From the cell containing the given text, extract its center point as [x, y] coordinate. 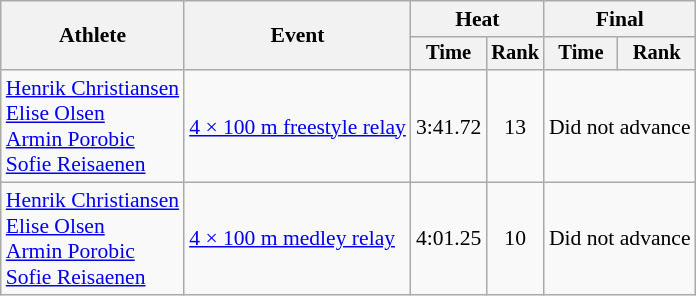
Heat [478, 19]
Event [298, 36]
Athlete [92, 36]
4 × 100 m medley relay [298, 239]
3:41.72 [448, 126]
4:01.25 [448, 239]
4 × 100 m freestyle relay [298, 126]
Final [620, 19]
13 [515, 126]
10 [515, 239]
